Capture the cell that displays the provided text and extract its (X, Y) central coordinate. 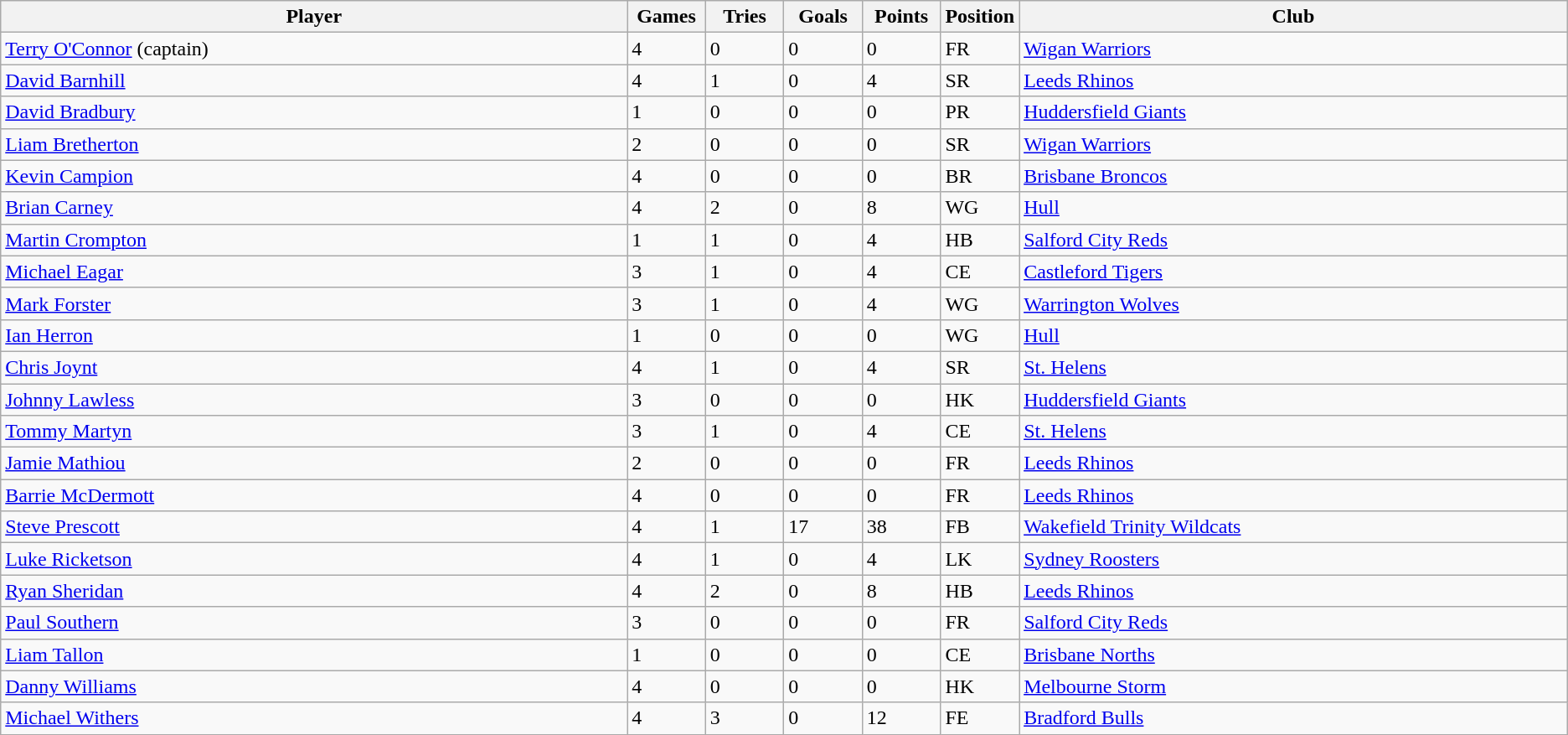
Chris Joynt (314, 367)
Player (314, 17)
Club (1293, 17)
Terry O'Connor (captain) (314, 49)
Goals (823, 17)
Brisbane Broncos (1293, 176)
Danny Williams (314, 686)
12 (901, 718)
Melbourne Storm (1293, 686)
Steve Prescott (314, 527)
Michael Withers (314, 718)
FE (980, 718)
Barrie McDermott (314, 495)
Michael Eagar (314, 272)
Luke Ricketson (314, 559)
Wakefield Trinity Wildcats (1293, 527)
Johnny Lawless (314, 400)
Liam Tallon (314, 655)
Position (980, 17)
PR (980, 112)
Warrington Wolves (1293, 303)
Tommy Martyn (314, 432)
Points (901, 17)
Ryan Sheridan (314, 591)
38 (901, 527)
Jamie Mathiou (314, 463)
Liam Bretherton (314, 144)
BR (980, 176)
Castleford Tigers (1293, 272)
Games (667, 17)
Sydney Roosters (1293, 559)
Bradford Bulls (1293, 718)
Ian Herron (314, 335)
Mark Forster (314, 303)
Paul Southern (314, 623)
Tries (745, 17)
Kevin Campion (314, 176)
LK (980, 559)
David Barnhill (314, 80)
17 (823, 527)
Brisbane Norths (1293, 655)
David Bradbury (314, 112)
FB (980, 527)
Martin Crompton (314, 240)
Brian Carney (314, 208)
